Detect which cell encompasses the target text, then output its (X, Y) center coordinate. 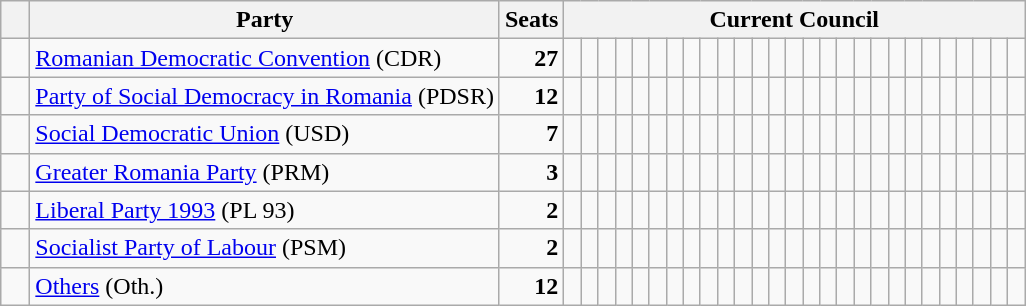
27 (531, 58)
Liberal Party 1993 (PL 93) (265, 210)
Romanian Democratic Convention (CDR) (265, 58)
Party (265, 20)
Seats (531, 20)
3 (531, 172)
Others (Oth.) (265, 286)
Greater Romania Party (PRM) (265, 172)
Socialist Party of Labour (PSM) (265, 248)
Social Democratic Union (USD) (265, 134)
Party of Social Democracy in Romania (PDSR) (265, 96)
Current Council (794, 20)
7 (531, 134)
